For the text-containing cell, return its midpoint in (x, y) coordinate format. 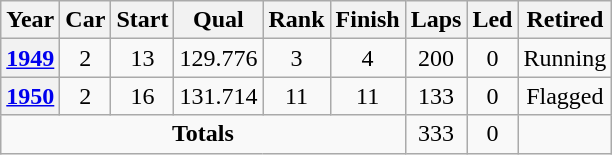
Retired (565, 20)
Running (565, 58)
Laps (436, 20)
Qual (218, 20)
4 (368, 58)
Rank (296, 20)
Car (86, 20)
129.776 (218, 58)
3 (296, 58)
1949 (30, 58)
131.714 (218, 96)
Totals (203, 134)
Year (30, 20)
200 (436, 58)
Finish (368, 20)
13 (142, 58)
Flagged (565, 96)
133 (436, 96)
1950 (30, 96)
16 (142, 96)
333 (436, 134)
Start (142, 20)
Led (492, 20)
